Pinpoint the cell where the given text exists, returning its [x, y] midpoint coordinate. 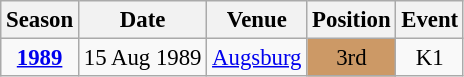
3rd [352, 58]
Venue [257, 20]
K1 [430, 58]
15 Aug 1989 [142, 58]
Position [352, 20]
Date [142, 20]
1989 [40, 58]
Season [40, 20]
Event [430, 20]
Augsburg [257, 58]
